Extract the [x, y] coordinate from the center of the cell holding the provided text.  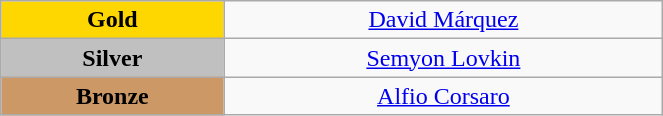
Bronze [112, 96]
David Márquez [444, 20]
Semyon Lovkin [444, 58]
Gold [112, 20]
Alfio Corsaro [444, 96]
Silver [112, 58]
